Identify which cell holds the provided text, then report its (x, y) central coordinate. 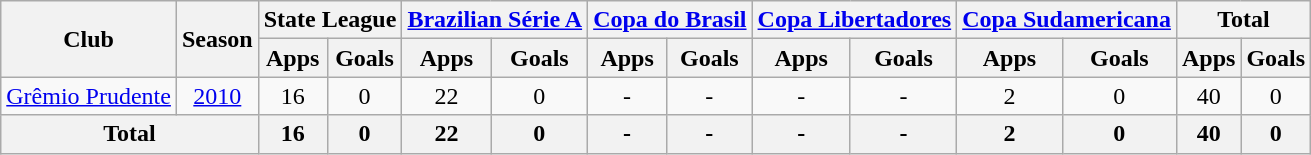
Brazilian Série A (495, 20)
2010 (217, 96)
Copa Sudamericana (1067, 20)
Grêmio Prudente (89, 96)
Club (89, 39)
State League (330, 20)
Copa Libertadores (854, 20)
Season (217, 39)
Copa do Brasil (670, 20)
